Pinpoint the cell where the given text exists, returning its (X, Y) midpoint coordinate. 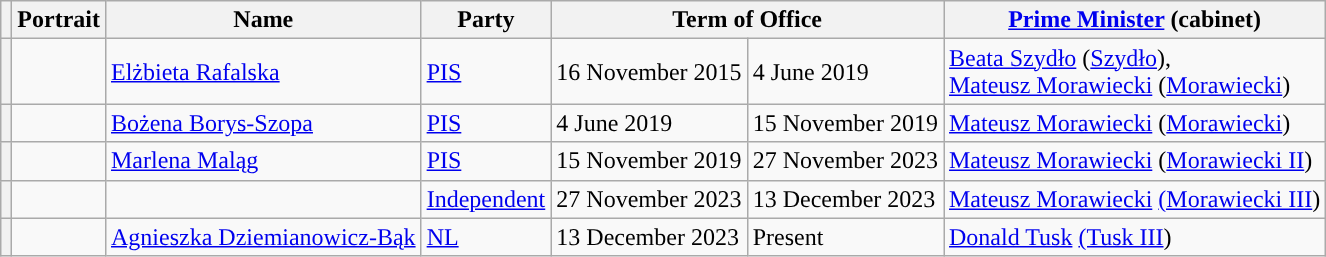
Independent (486, 199)
Present (845, 237)
Prime Minister (cabinet) (1135, 20)
Mateusz Morawiecki (Morawiecki) (1135, 123)
Agnieszka Dziemianowicz-Bąk (263, 237)
Beata Szydło (Szydło),Mateusz Morawiecki (Morawiecki) (1135, 72)
16 November 2015 (649, 72)
NL (486, 237)
Elżbieta Rafalska (263, 72)
Donald Tusk (Tusk III) (1135, 237)
Party (486, 20)
Mateusz Morawiecki (Morawiecki II) (1135, 161)
Name (263, 20)
Term of Office (748, 20)
Marlena Maląg (263, 161)
Portrait (59, 20)
Mateusz Morawiecki (Morawiecki III) (1135, 199)
Bożena Borys-Szopa (263, 123)
